Provide the [X, Y] coordinate of the cell's center where the given text is located.  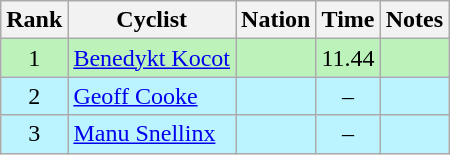
Rank [34, 20]
Notes [414, 20]
Manu Snellinx [152, 134]
Time [348, 20]
Cyclist [152, 20]
Nation [276, 20]
Geoff Cooke [152, 96]
1 [34, 58]
2 [34, 96]
11.44 [348, 58]
Benedykt Kocot [152, 58]
3 [34, 134]
